For the text-containing cell, return its midpoint in [X, Y] coordinate format. 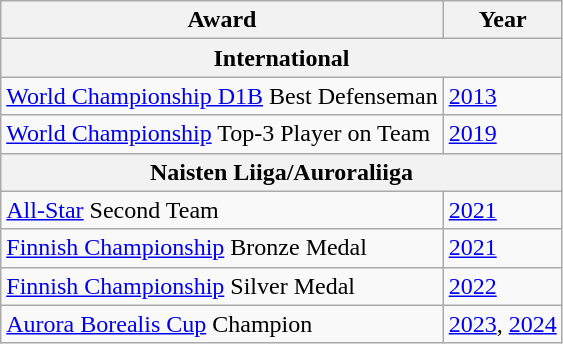
Naisten Liiga/Auroraliiga [282, 172]
Finnish Championship Bronze Medal [222, 248]
Finnish Championship Silver Medal [222, 286]
World Championship D1B Best Defenseman [222, 96]
Aurora Borealis Cup Champion [222, 324]
Award [222, 20]
2022 [502, 286]
World Championship Top-3 Player on Team [222, 134]
All-Star Second Team [222, 210]
2019 [502, 134]
2023, 2024 [502, 324]
Year [502, 20]
International [282, 58]
2013 [502, 96]
